Detect which cell encompasses the target text, then output its (X, Y) center coordinate. 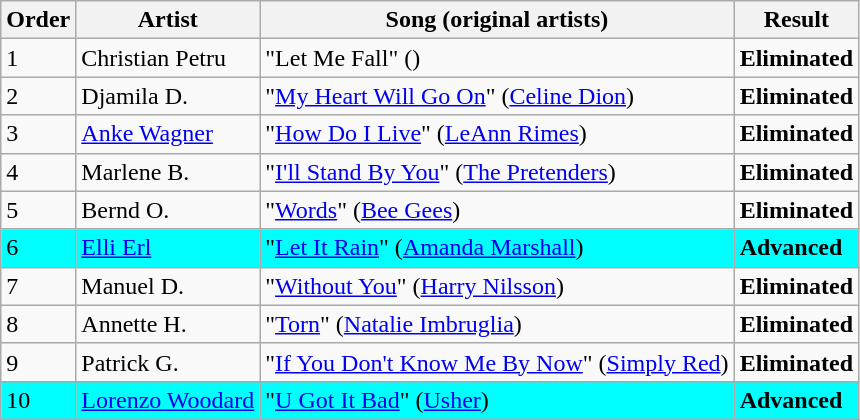
"Words" (Bee Gees) (497, 210)
9 (38, 362)
Djamila D. (168, 96)
"Let Me Fall" () (497, 58)
1 (38, 58)
Lorenzo Woodard (168, 400)
"U Got It Bad" (Usher) (497, 400)
Song (original artists) (497, 20)
Bernd O. (168, 210)
"I'll Stand By You" (The Pretenders) (497, 172)
10 (38, 400)
"If You Don't Know Me By Now" (Simply Red) (497, 362)
Order (38, 20)
2 (38, 96)
Manuel D. (168, 286)
"My Heart Will Go On" (Celine Dion) (497, 96)
"Torn" (Natalie Imbruglia) (497, 324)
Christian Petru (168, 58)
"Without You" (Harry Nilsson) (497, 286)
7 (38, 286)
3 (38, 134)
"How Do I Live" (LeAnn Rimes) (497, 134)
Anke Wagner (168, 134)
Artist (168, 20)
Elli Erl (168, 248)
Patrick G. (168, 362)
8 (38, 324)
Annette H. (168, 324)
Result (796, 20)
"Let It Rain" (Amanda Marshall) (497, 248)
4 (38, 172)
Marlene B. (168, 172)
6 (38, 248)
5 (38, 210)
